Provide the (x, y) coordinate of the cell's center where the given text is located.  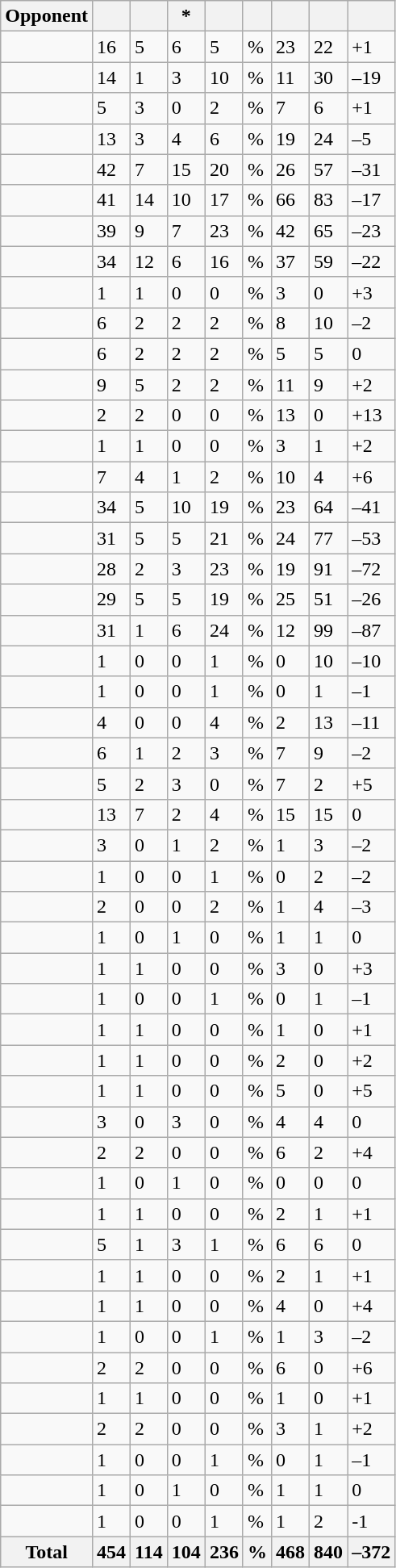
Opponent (47, 16)
21 (224, 538)
26 (290, 169)
57 (329, 169)
17 (224, 200)
83 (329, 200)
29 (111, 600)
–23 (371, 231)
–10 (371, 661)
77 (329, 538)
–372 (371, 1552)
99 (329, 630)
* (185, 16)
840 (329, 1552)
30 (329, 77)
–41 (371, 508)
65 (329, 231)
114 (149, 1552)
37 (290, 261)
59 (329, 261)
–17 (371, 200)
–5 (371, 139)
–31 (371, 169)
–87 (371, 630)
454 (111, 1552)
20 (224, 169)
Total (47, 1552)
236 (224, 1552)
39 (111, 231)
–72 (371, 569)
91 (329, 569)
41 (111, 200)
-1 (371, 1521)
8 (290, 323)
51 (329, 600)
468 (290, 1552)
–3 (371, 907)
28 (111, 569)
25 (290, 600)
–53 (371, 538)
22 (329, 47)
64 (329, 508)
–26 (371, 600)
–19 (371, 77)
104 (185, 1552)
+13 (371, 416)
66 (290, 200)
–22 (371, 261)
–11 (371, 722)
